Provide the [x, y] coordinate of the cell's center where the given text is located.  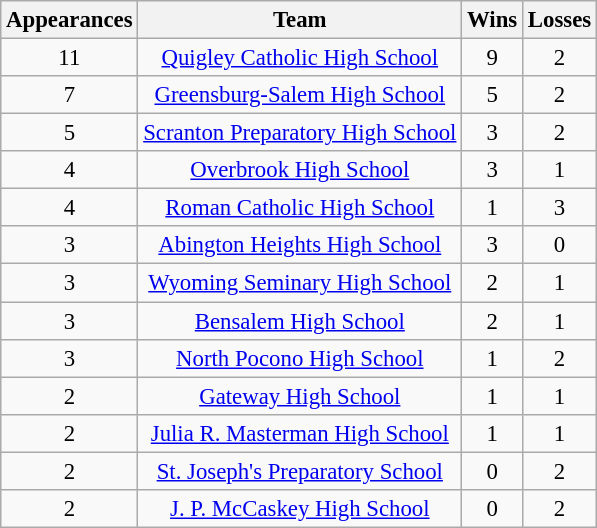
Roman Catholic High School [300, 208]
Team [300, 20]
North Pocono High School [300, 358]
Scranton Preparatory High School [300, 133]
Gateway High School [300, 396]
7 [70, 95]
Greensburg-Salem High School [300, 95]
Wins [492, 20]
11 [70, 58]
Losses [560, 20]
Quigley Catholic High School [300, 58]
Overbrook High School [300, 170]
St. Joseph's Preparatory School [300, 471]
Wyoming Seminary High School [300, 283]
Abington Heights High School [300, 245]
Bensalem High School [300, 321]
9 [492, 58]
Julia R. Masterman High School [300, 433]
Appearances [70, 20]
J. P. McCaskey High School [300, 509]
